Return the [X, Y] coordinate for the center point of the cell that contains the specified text.  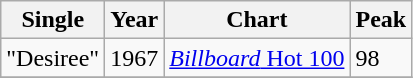
1967 [134, 58]
Chart [257, 20]
Year [134, 20]
98 [381, 58]
Peak [381, 20]
Single [53, 20]
Billboard Hot 100 [257, 58]
"Desiree" [53, 58]
